Return (x, y) of the center of cell containing provided text 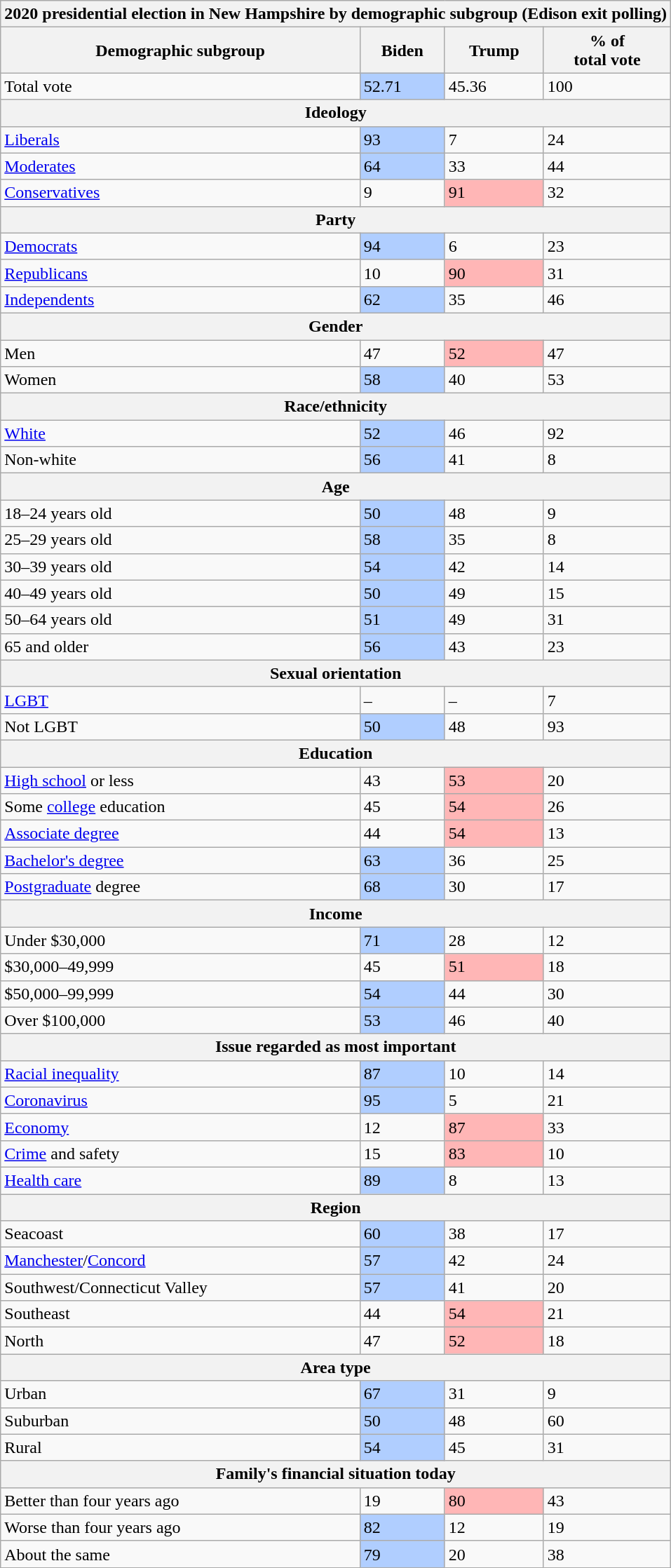
Suburban (180, 1421)
High school or less (180, 780)
Moderates (180, 166)
$30,000–49,999 (180, 967)
2020 presidential election in New Hampshire by demographic subgroup (Edison exit polling) (336, 14)
Sexual orientation (336, 673)
28 (494, 940)
52.71 (402, 86)
25 (607, 860)
65 and older (180, 647)
95 (402, 1100)
Independents (180, 299)
64 (402, 166)
30–39 years old (180, 567)
Racial inequality (180, 1074)
67 (402, 1394)
90 (494, 273)
Republicans (180, 273)
North (180, 1341)
40–49 years old (180, 593)
Gender (336, 326)
Crime and safety (180, 1154)
Education (336, 753)
Men (180, 353)
Race/ethnicity (336, 407)
Issue regarded as most important (336, 1047)
Total vote (180, 86)
Under $30,000 (180, 940)
Urban (180, 1394)
18–24 years old (180, 513)
Southeast (180, 1314)
79 (402, 1554)
Worse than four years ago (180, 1527)
Some college education (180, 807)
100 (607, 86)
71 (402, 940)
Non-white (180, 460)
Biden (402, 50)
82 (402, 1527)
Area type (336, 1367)
68 (402, 887)
Trump (494, 50)
25–29 years old (180, 540)
Bachelor's degree (180, 860)
Over $100,000 (180, 1020)
63 (402, 860)
LGBT (180, 700)
Party (336, 219)
About the same (180, 1554)
Ideology (336, 113)
32 (607, 193)
Demographic subgroup (180, 50)
6 (494, 246)
Family's financial situation today (336, 1474)
89 (402, 1180)
92 (607, 433)
Economy (180, 1127)
Democrats (180, 246)
$50,000–99,999 (180, 994)
83 (494, 1154)
Southwest/Connecticut Valley (180, 1287)
Rural (180, 1447)
Region (336, 1207)
Seacoast (180, 1234)
Women (180, 380)
Better than four years ago (180, 1501)
Not LGBT (180, 726)
Associate degree (180, 834)
Health care (180, 1180)
91 (494, 193)
36 (494, 860)
Manchester/Concord (180, 1261)
Coronavirus (180, 1100)
80 (494, 1501)
Conservatives (180, 193)
White (180, 433)
Liberals (180, 140)
94 (402, 246)
Postgraduate degree (180, 887)
Income (336, 914)
5 (494, 1100)
% oftotal vote (607, 50)
50–64 years old (180, 620)
45.36 (494, 86)
62 (402, 299)
26 (607, 807)
Age (336, 487)
